Output the (X, Y) coordinate of the center of the cell containing the given text.  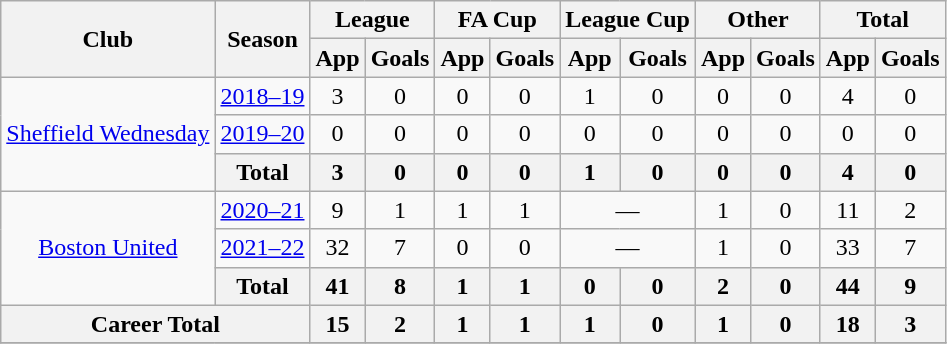
FA Cup (498, 20)
15 (338, 324)
18 (848, 324)
2018–19 (262, 96)
Boston United (108, 248)
41 (338, 286)
44 (848, 286)
League Cup (628, 20)
11 (848, 210)
Season (262, 39)
2021–22 (262, 248)
32 (338, 248)
2020–21 (262, 210)
League (372, 20)
33 (848, 248)
Club (108, 39)
2019–20 (262, 134)
8 (400, 286)
Career Total (156, 324)
Sheffield Wednesday (108, 134)
Other (758, 20)
